Return the [X, Y] coordinate for the center point of the cell that contains the specified text.  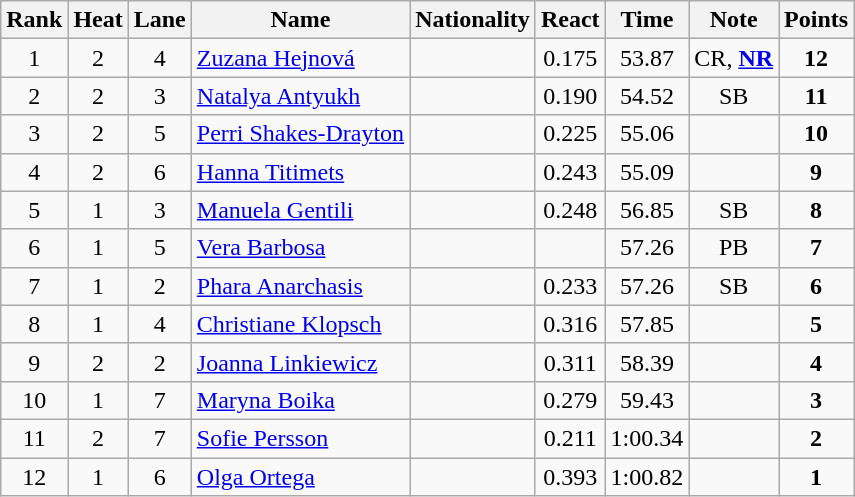
59.43 [647, 400]
Nationality [473, 20]
Hanna Titimets [300, 172]
0.233 [570, 286]
Christiane Klopsch [300, 324]
Sofie Persson [300, 438]
React [570, 20]
Time [647, 20]
PB [734, 248]
CR, NR [734, 58]
0.279 [570, 400]
54.52 [647, 96]
0.311 [570, 362]
0.393 [570, 477]
55.06 [647, 134]
Maryna Boika [300, 400]
Rank [34, 20]
0.316 [570, 324]
Zuzana Hejnová [300, 58]
Perri Shakes-Drayton [300, 134]
Points [816, 20]
Phara Anarchasis [300, 286]
0.211 [570, 438]
55.09 [647, 172]
56.85 [647, 210]
Olga Ortega [300, 477]
Lane [160, 20]
1:00.82 [647, 477]
Heat [98, 20]
0.175 [570, 58]
Note [734, 20]
1:00.34 [647, 438]
Natalya Antyukh [300, 96]
Manuela Gentili [300, 210]
57.85 [647, 324]
Vera Barbosa [300, 248]
0.243 [570, 172]
0.248 [570, 210]
53.87 [647, 58]
0.190 [570, 96]
0.225 [570, 134]
Joanna Linkiewicz [300, 362]
Name [300, 20]
58.39 [647, 362]
